Determine the [x, y] coordinate at the center of the cell enclosing the given text.  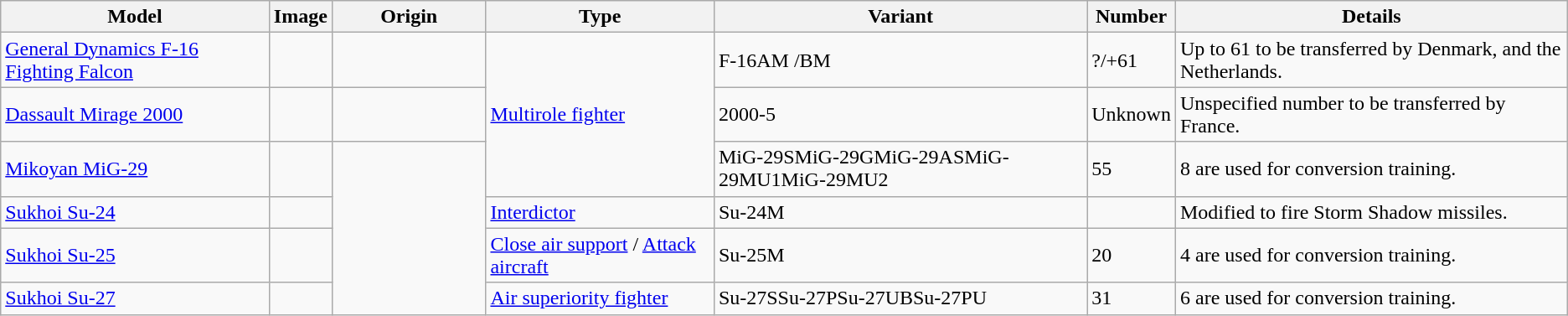
Multirole fighter [600, 114]
31 [1132, 298]
Type [600, 17]
Su-27SSu-27PSu-27UBSu-27PU [900, 298]
Sukhoi Su-25 [136, 255]
8 are used for conversion training. [1371, 169]
Modified to fire Storm Shadow missiles. [1371, 212]
2000-5 [900, 114]
20 [1132, 255]
Unknown [1132, 114]
Su-25M [900, 255]
?/+61 [1132, 60]
Sukhoi Su-24 [136, 212]
Su-24M [900, 212]
Interdictor [600, 212]
Origin [409, 17]
Unspecified number to be transferred by France. [1371, 114]
F-16AM /BM [900, 60]
Image [300, 17]
Model [136, 17]
Sukhoi Su-27 [136, 298]
Number [1132, 17]
Details [1371, 17]
MiG-29SMiG-29GMiG-29ASMiG-29MU1MiG-29MU2 [900, 169]
55 [1132, 169]
6 are used for conversion training. [1371, 298]
Close air support / Attack aircraft [600, 255]
Variant [900, 17]
Air superiority fighter [600, 298]
Mikoyan MiG-29 [136, 169]
General Dynamics F-16 Fighting Falcon [136, 60]
Dassault Mirage 2000 [136, 114]
4 are used for conversion training. [1371, 255]
Up to 61 to be transferred by Denmark, and the Netherlands. [1371, 60]
